Output the [X, Y] coordinate of the center of the cell containing the given text.  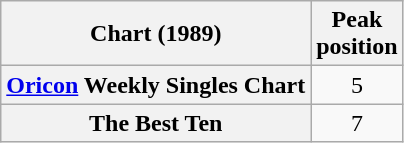
Oricon Weekly Singles Chart [156, 85]
The Best Ten [156, 123]
7 [357, 123]
Chart (1989) [156, 34]
5 [357, 85]
Peakposition [357, 34]
